Detect which cell encompasses the target text, then output its [X, Y] center coordinate. 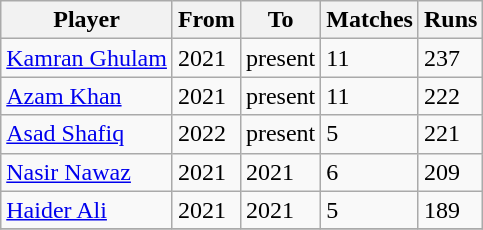
2022 [206, 134]
222 [450, 96]
189 [450, 210]
Matches [370, 20]
Kamran Ghulam [87, 58]
221 [450, 134]
From [206, 20]
Runs [450, 20]
Haider Ali [87, 210]
To [280, 20]
Nasir Nawaz [87, 172]
209 [450, 172]
Asad Shafiq [87, 134]
Azam Khan [87, 96]
6 [370, 172]
237 [450, 58]
Player [87, 20]
